Identify which cell holds the provided text, then report its (x, y) central coordinate. 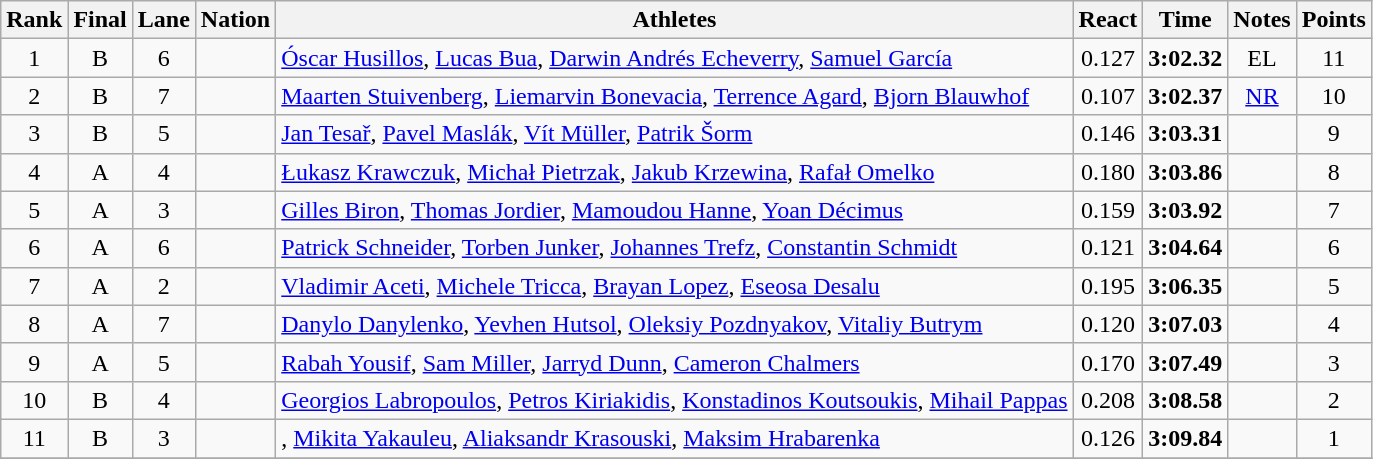
3:02.37 (1186, 96)
, Mikita Yakauleu, Aliaksandr Krasouski, Maksim Hrabarenka (674, 438)
0.121 (1108, 248)
React (1108, 20)
Athletes (674, 20)
Rabah Yousif, Sam Miller, Jarryd Dunn, Cameron Chalmers (674, 362)
0.208 (1108, 400)
Gilles Biron, Thomas Jordier, Mamoudou Hanne, Yoan Décimus (674, 210)
Rank (34, 20)
Óscar Husillos, Lucas Bua, Darwin Andrés Echeverry, Samuel García (674, 58)
Jan Tesař, Pavel Maslák, Vít Müller, Patrik Šorm (674, 134)
Final (100, 20)
Danylo Danylenko, Yevhen Hutsol, Oleksiy Pozdnyakov, Vitaliy Butrym (674, 324)
Maarten Stuivenberg, Liemarvin Bonevacia, Terrence Agard, Bjorn Blauwhof (674, 96)
NR (1262, 96)
Time (1186, 20)
3:08.58 (1186, 400)
0.170 (1108, 362)
EL (1262, 58)
3:04.64 (1186, 248)
3:07.49 (1186, 362)
0.127 (1108, 58)
3:09.84 (1186, 438)
Points (1334, 20)
3:03.92 (1186, 210)
0.107 (1108, 96)
0.159 (1108, 210)
0.180 (1108, 172)
3:02.32 (1186, 58)
0.146 (1108, 134)
Patrick Schneider, Torben Junker, Johannes Trefz, Constantin Schmidt (674, 248)
Lane (164, 20)
0.126 (1108, 438)
0.195 (1108, 286)
Vladimir Aceti, Michele Tricca, Brayan Lopez, Eseosa Desalu (674, 286)
3:03.31 (1186, 134)
Notes (1262, 20)
Georgios Labropoulos, Petros Kiriakidis, Konstadinos Koutsoukis, Mihail Pappas (674, 400)
3:06.35 (1186, 286)
Nation (235, 20)
Łukasz Krawczuk, Michał Pietrzak, Jakub Krzewina, Rafał Omelko (674, 172)
3:07.03 (1186, 324)
0.120 (1108, 324)
3:03.86 (1186, 172)
